Find where the given text appears and provide that cell's center as [X, Y] coordinate. 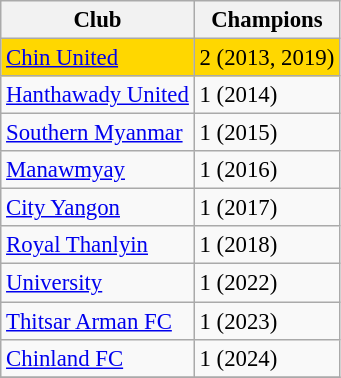
1 (2022) [266, 283]
1 (2016) [266, 170]
City Yangon [98, 208]
2 (2013, 2019) [266, 58]
Hanthawady United [98, 95]
Thitsar Arman FC [98, 321]
Manawmyay [98, 170]
1 (2023) [266, 321]
1 (2015) [266, 133]
Chinland FC [98, 358]
Champions [266, 20]
Club [98, 20]
1 (2014) [266, 95]
Southern Myanmar [98, 133]
Royal Thanlyin [98, 245]
University [98, 283]
1 (2024) [266, 358]
1 (2017) [266, 208]
Chin United [98, 58]
1 (2018) [266, 245]
